Detect which cell encompasses the target text, then output its (x, y) center coordinate. 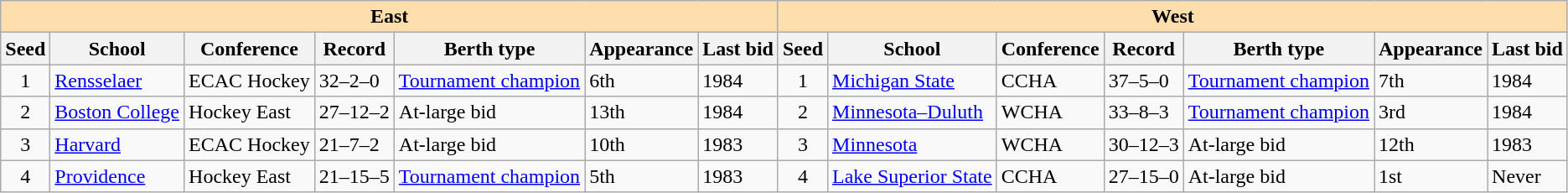
6th (642, 81)
21–15–5 (354, 176)
Boston College (117, 112)
1st (1431, 176)
Minnesota–Duluth (913, 112)
27–15–0 (1143, 176)
5th (642, 176)
West (1172, 17)
7th (1431, 81)
13th (642, 112)
30–12–3 (1143, 144)
33–8–3 (1143, 112)
Providence (117, 176)
10th (642, 144)
32–2–0 (354, 81)
Michigan State (913, 81)
21–7–2 (354, 144)
Minnesota (913, 144)
Lake Superior State (913, 176)
3rd (1431, 112)
East (390, 17)
Rensselaer (117, 81)
Never (1528, 176)
27–12–2 (354, 112)
Harvard (117, 144)
37–5–0 (1143, 81)
12th (1431, 144)
